Return the [x, y] coordinate for the center point of the cell that contains the specified text.  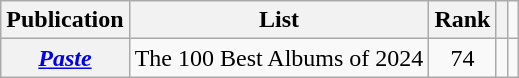
Paste [65, 58]
Rank [462, 20]
74 [462, 58]
The 100 Best Albums of 2024 [279, 58]
Publication [65, 20]
List [279, 20]
